Provide the [X, Y] coordinate of the cell's center where the given text is located.  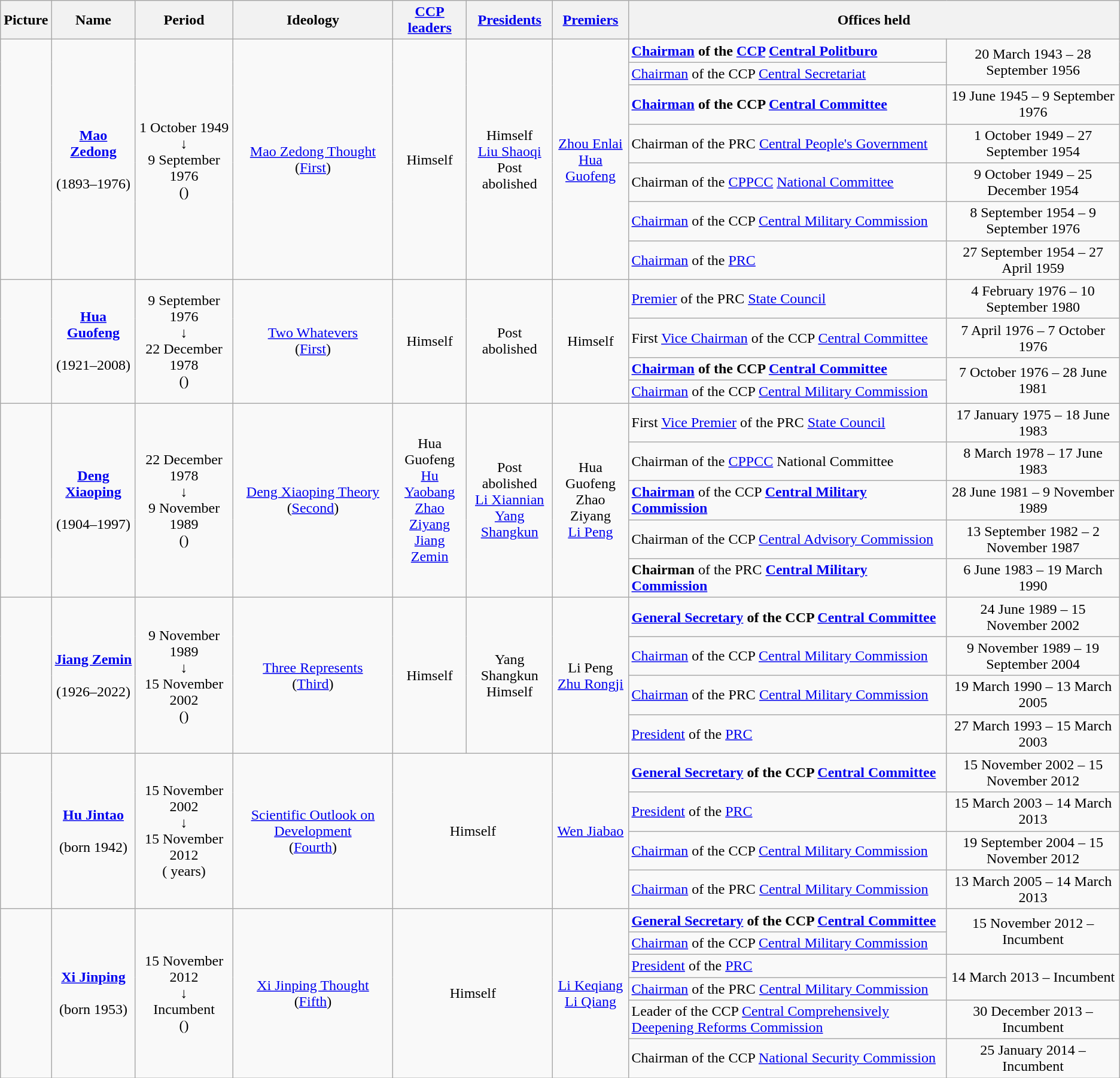
Post abolished [509, 341]
27 March 1993 – 15 March 2003 [1033, 733]
Two Whatevers(First) [313, 341]
4 February 1976 – 10 September 1980 [1033, 299]
Zhou EnlaiHua Guofeng [591, 159]
9 October 1949 – 25 December 1954 [1033, 182]
Mao Zedong Thought(First) [313, 159]
14 March 2013 – Incumbent [1033, 977]
15 November 2002 – 15 November 2012 [1033, 773]
First Vice Premier of the PRC State Council [787, 422]
Xi Jinping Thought(Fifth) [313, 993]
Yang ShangkunHimself [509, 675]
Chairman of the CCP Central Politburo [787, 51]
13 September 1982 – 2 November 1987 [1033, 540]
8 March 1978 – 17 June 1983 [1033, 462]
CCP leaders [430, 20]
Mao Zedong(1893–1976) [93, 159]
27 September 1954 – 27 April 1959 [1033, 260]
13 March 2005 – 14 March 2013 [1033, 889]
Hua Guofeng(1921–2008) [93, 341]
6 June 1983 – 19 March 1990 [1033, 578]
15 November 2012 – Incumbent [1033, 931]
24 June 1989 – 15 November 2002 [1033, 617]
Hua GuofengZhao ZiyangLi Peng [591, 500]
Post abolishedLi XiannianYang Shangkun [509, 500]
Deng Xiaoping Theory(Second) [313, 500]
15 November 2002↓15 November 2012( years) [184, 831]
Li PengZhu Rongji [591, 675]
1 October 1949 – 27 September 1954 [1033, 144]
Leader of the CCP Central Comprehensively Deepening Reforms Commission [787, 1019]
Scientific Outlook on Development(Fourth) [313, 831]
20 March 1943 – 28 September 1956 [1033, 62]
Picture [26, 20]
9 November 1989 – 19 September 2004 [1033, 656]
22 December 1978↓9 November 1989() [184, 500]
Offices held [874, 20]
Hua GuofengHu YaobangZhao ZiyangJiang Zemin [430, 500]
Xi Jinping(born 1953) [93, 993]
19 June 1945 – 9 September 1976 [1033, 104]
8 September 1954 – 9 September 1976 [1033, 221]
Chairman of the CCP Central Advisory Commission [787, 540]
Premiers [591, 20]
15 November 2012↓Incumbent() [184, 993]
HimselfLiu ShaoqiPost abolished [509, 159]
7 April 1976 – 7 October 1976 [1033, 337]
30 December 2013 – Incumbent [1033, 1019]
19 September 2004 – 15 November 2012 [1033, 851]
Chairman of the PRC Central People's Government [787, 144]
First Vice Chairman of the CCP Central Committee [787, 337]
9 November 1989↓15 November 2002() [184, 675]
Deng Xiaoping(1904–1997) [93, 500]
Three Represents(Third) [313, 675]
Name [93, 20]
Wen Jiabao [591, 831]
15 March 2003 – 14 March 2013 [1033, 811]
Chairman of the CCP National Security Commission [787, 1059]
Chairman of the PRC [787, 260]
25 January 2014 – Incumbent [1033, 1059]
Presidents [509, 20]
7 October 1976 – 28 June 1981 [1033, 380]
Period [184, 20]
Premier of the PRC State Council [787, 299]
19 March 1990 – 13 March 2005 [1033, 695]
28 June 1981 – 9 November 1989 [1033, 500]
Hu Jintao(born 1942) [93, 831]
17 January 1975 – 18 June 1983 [1033, 422]
Ideology [313, 20]
1 October 1949↓9 September 1976() [184, 159]
Chairman of the CCP Central Secretariat [787, 74]
9 September 1976↓22 December 1978() [184, 341]
Li KeqiangLi Qiang [591, 993]
Jiang Zemin(1926–2022) [93, 675]
